Locate the cell with the specified text and output its (x, y) center coordinate. 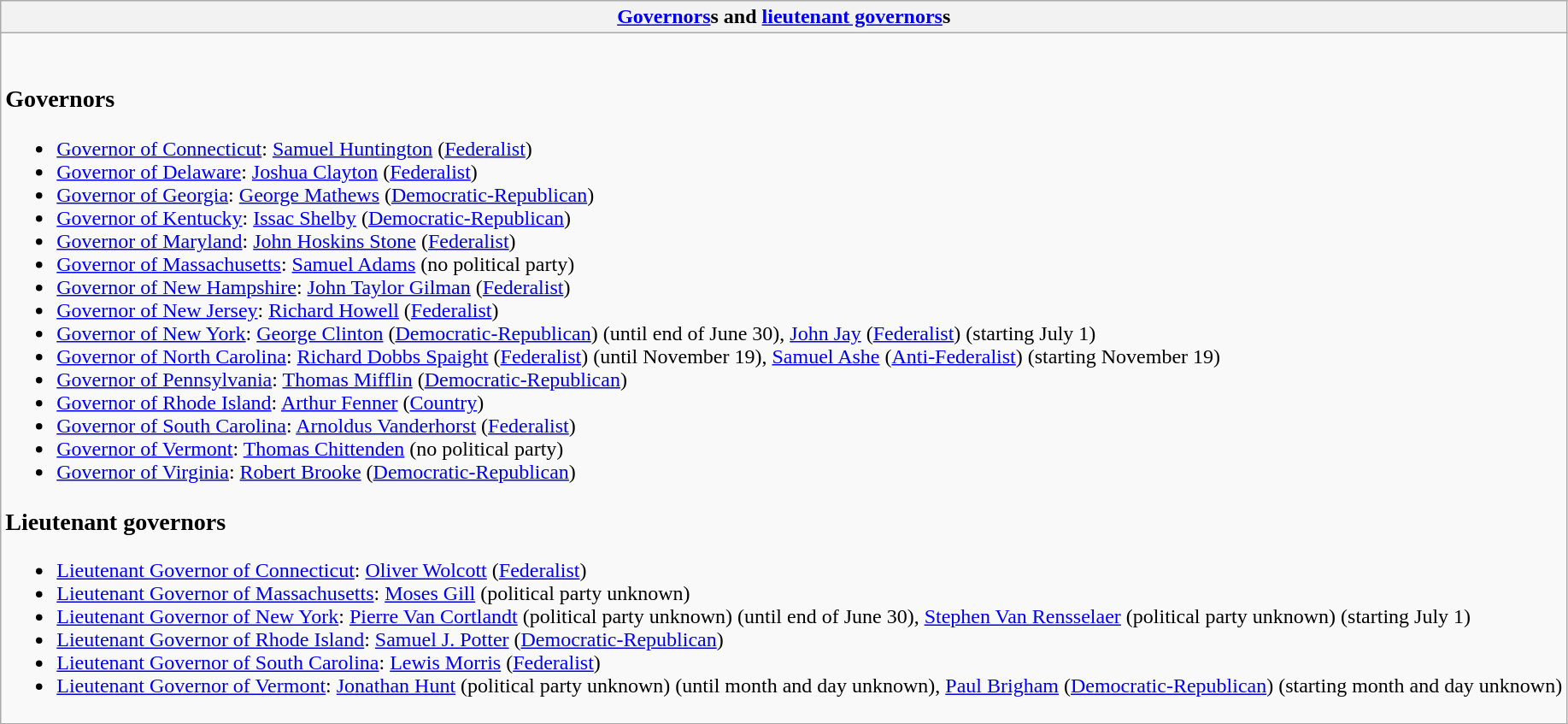
Governorss and lieutenant governorss (784, 17)
